Pinpoint the cell where the given text exists, returning its (x, y) midpoint coordinate. 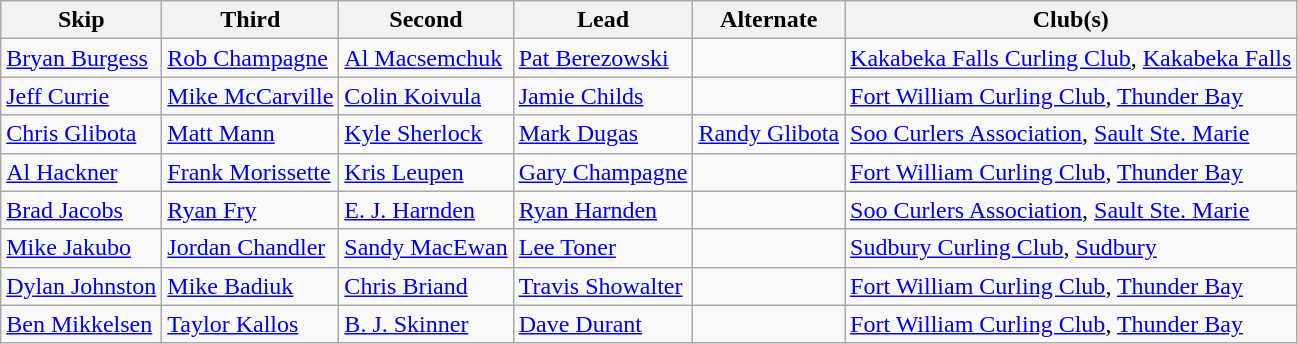
Gary Champagne (603, 172)
Club(s) (1071, 20)
Second (426, 20)
Travis Showalter (603, 286)
Kris Leupen (426, 172)
Pat Berezowski (603, 58)
Dave Durant (603, 324)
Lead (603, 20)
Bryan Burgess (82, 58)
Colin Koivula (426, 96)
Skip (82, 20)
Randy Glibota (769, 134)
Jordan Chandler (250, 248)
Mark Dugas (603, 134)
Frank Morissette (250, 172)
Al Macsemchuk (426, 58)
Chris Briand (426, 286)
Kakabeka Falls Curling Club, Kakabeka Falls (1071, 58)
Jamie Childs (603, 96)
Mike Jakubo (82, 248)
Sudbury Curling Club, Sudbury (1071, 248)
Lee Toner (603, 248)
Brad Jacobs (82, 210)
Sandy MacEwan (426, 248)
Mike McCarville (250, 96)
Ryan Fry (250, 210)
Third (250, 20)
Al Hackner (82, 172)
Ryan Harnden (603, 210)
Jeff Currie (82, 96)
Rob Champagne (250, 58)
Mike Badiuk (250, 286)
Ben Mikkelsen (82, 324)
Kyle Sherlock (426, 134)
B. J. Skinner (426, 324)
E. J. Harnden (426, 210)
Taylor Kallos (250, 324)
Chris Glibota (82, 134)
Matt Mann (250, 134)
Dylan Johnston (82, 286)
Alternate (769, 20)
